For the text-containing cell, return its midpoint in [x, y] coordinate format. 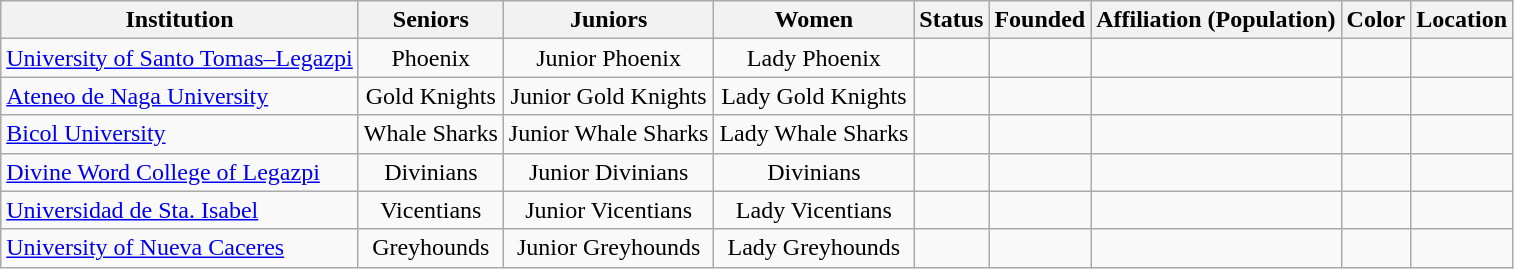
Phoenix [430, 58]
Affiliation (Population) [1216, 20]
Whale Sharks [430, 134]
Junior Vicentians [608, 210]
Ateneo de Naga University [180, 96]
Greyhounds [430, 248]
Universidad de Sta. Isabel [180, 210]
Color [1376, 20]
Divine Word College of Legazpi [180, 172]
University of Nueva Caceres [180, 248]
Junior Divinians [608, 172]
Junior Phoenix [608, 58]
Bicol University [180, 134]
Lady Whale Sharks [814, 134]
Lady Vicentians [814, 210]
Vicentians [430, 210]
Junior Greyhounds [608, 248]
Founded [1040, 20]
Gold Knights [430, 96]
Seniors [430, 20]
Status [952, 20]
University of Santo Tomas–Legazpi [180, 58]
Institution [180, 20]
Women [814, 20]
Lady Gold Knights [814, 96]
Juniors [608, 20]
Location [1462, 20]
Junior Whale Sharks [608, 134]
Lady Greyhounds [814, 248]
Junior Gold Knights [608, 96]
Lady Phoenix [814, 58]
